Scan for the cell matching the given text and deliver its [X, Y] coordinate at center. 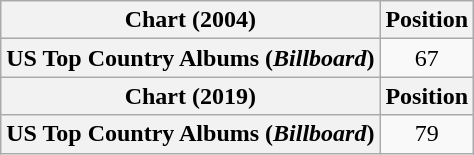
79 [427, 134]
Chart (2004) [190, 20]
Chart (2019) [190, 96]
67 [427, 58]
